Pinpoint the cell where the given text exists, returning its (X, Y) midpoint coordinate. 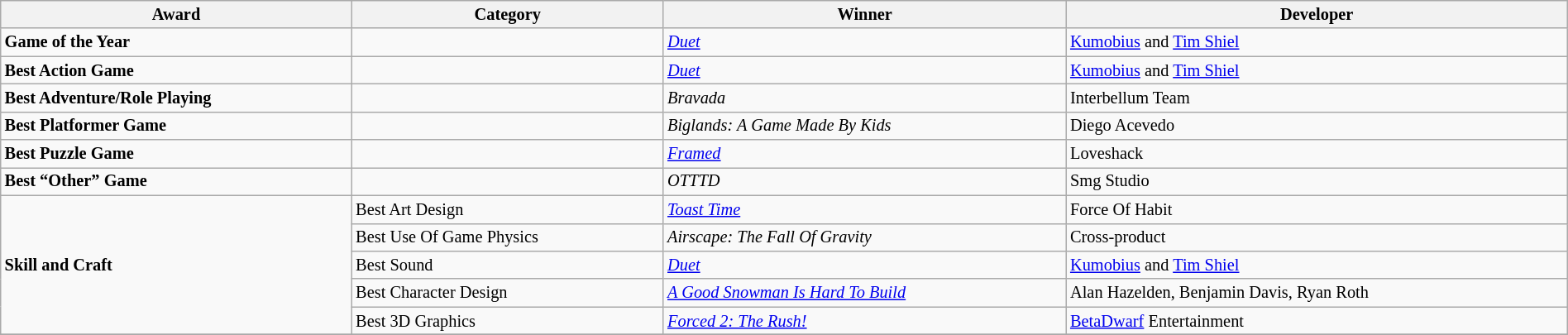
Cross-product (1317, 237)
Interbellum Team (1317, 98)
Airscape: The Fall Of Gravity (865, 237)
Best Action Game (176, 70)
Skill and Craft (176, 265)
Award (176, 14)
Best Platformer Game (176, 126)
Diego Acevedo (1317, 126)
Best 3D Graphics (508, 321)
Bravada (865, 98)
Best Sound (508, 265)
Framed (865, 154)
Force Of Habit (1317, 209)
Forced 2: The Rush! (865, 321)
Game of the Year (176, 42)
Best “Other” Game (176, 181)
Best Character Design (508, 293)
Toast Time (865, 209)
Developer (1317, 14)
Best Art Design (508, 209)
OTTTD (865, 181)
Winner (865, 14)
Best Adventure/Role Playing (176, 98)
A Good Snowman Is Hard To Build (865, 293)
Category (508, 14)
BetaDwarf Entertainment (1317, 321)
Best Use Of Game Physics (508, 237)
Smg Studio (1317, 181)
Loveshack (1317, 154)
Best Puzzle Game (176, 154)
Alan Hazelden, Benjamin Davis, Ryan Roth (1317, 293)
Biglands: A Game Made By Kids (865, 126)
